Extract the [X, Y] coordinate from the center of the cell holding the provided text.  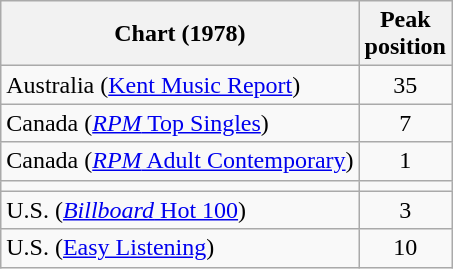
7 [405, 123]
35 [405, 85]
Canada (RPM Top Singles) [180, 123]
Canada (RPM Adult Contemporary) [180, 161]
U.S. (Easy Listening) [180, 248]
10 [405, 248]
Peakposition [405, 34]
U.S. (Billboard Hot 100) [180, 210]
Australia (Kent Music Report) [180, 85]
Chart (1978) [180, 34]
3 [405, 210]
1 [405, 161]
